From the cell containing the given text, extract its center point as [X, Y] coordinate. 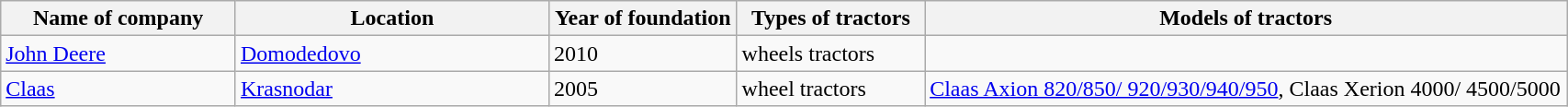
Year of foundation [643, 18]
2010 [643, 53]
Models of tractors [1246, 18]
2005 [643, 89]
Types of tractors [830, 18]
Location [391, 18]
Claas Axion 820/850/ 920/930/940/950, Claas Xerion 4000/ 4500/5000 [1246, 89]
Krasnodar [391, 89]
Domodedovo [391, 53]
wheels tractors [830, 53]
wheel tractors [830, 89]
Claas [118, 89]
Name of company [118, 18]
John Deere [118, 53]
